Return (x, y) of the center of cell containing provided text 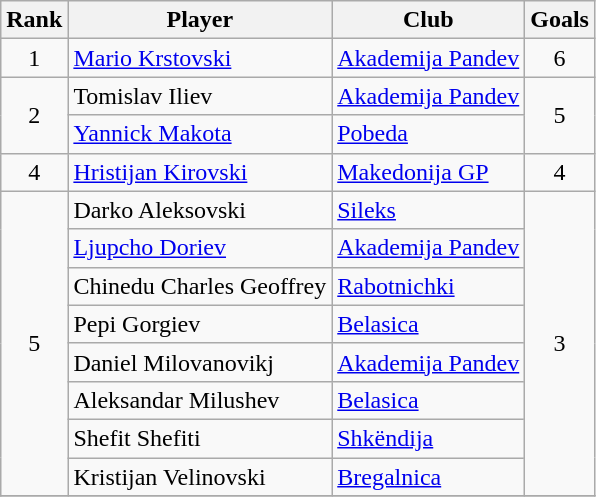
Rank (34, 20)
Mario Krstovski (200, 58)
Bregalnica (428, 477)
Sileks (428, 210)
Goals (560, 20)
Shkëndija (428, 438)
Pepi Gorgiev (200, 324)
Darko Aleksovski (200, 210)
Pobeda (428, 134)
Player (200, 20)
Hristijan Kirovski (200, 172)
Rabotnichki (428, 286)
Shefit Shefiti (200, 438)
Yannick Makota (200, 134)
Club (428, 20)
3 (560, 343)
2 (34, 115)
6 (560, 58)
Daniel Milovanovikj (200, 362)
1 (34, 58)
Ljupcho Doriev (200, 248)
Tomislav Iliev (200, 96)
Makedonija GP (428, 172)
Kristijan Velinovski (200, 477)
Aleksandar Milushev (200, 400)
Chinedu Charles Geoffrey (200, 286)
